Detect which cell encompasses the target text, then output its (X, Y) center coordinate. 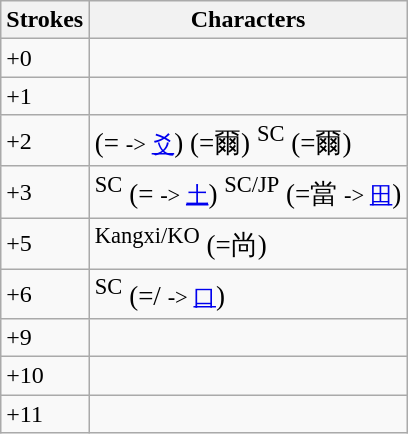
+1 (45, 96)
+6 (45, 294)
SC (=/ -> 口) (248, 294)
+5 (45, 244)
Characters (248, 20)
Strokes (45, 20)
+2 (45, 140)
+3 (45, 192)
(= -> 爻) (=爾) SC (=爾) (248, 140)
Kangxi/KO (=尚) (248, 244)
SC (= -> 土) SC/JP (=當 -> 田) (248, 192)
+11 (45, 414)
+9 (45, 338)
+10 (45, 376)
+0 (45, 58)
